Pinpoint the cell where the given text exists, returning its [x, y] midpoint coordinate. 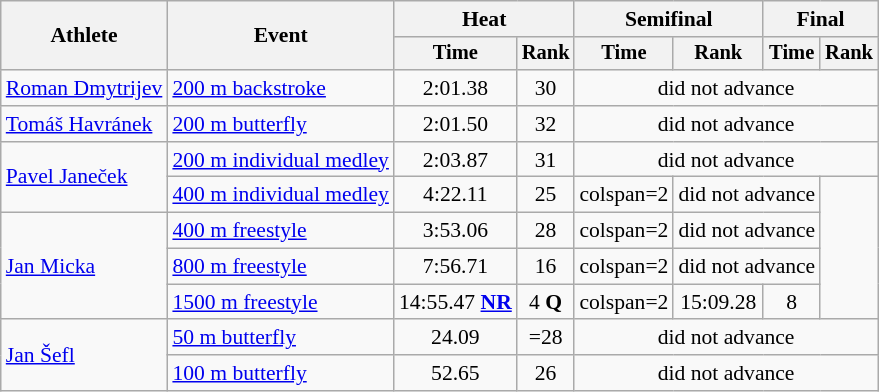
4:22.11 [456, 195]
800 m freestyle [280, 267]
Event [280, 36]
4 Q [546, 302]
Semifinal [668, 19]
Roman Dmytrijev [84, 88]
=28 [546, 338]
100 m butterfly [280, 373]
Final [820, 19]
200 m butterfly [280, 124]
52.65 [456, 373]
Pavel Janeček [84, 178]
2:01.50 [456, 124]
14:55.47 NR [456, 302]
26 [546, 373]
400 m freestyle [280, 231]
1500 m freestyle [280, 302]
24.09 [456, 338]
7:56.71 [456, 267]
8 [792, 302]
2:01.38 [456, 88]
2:03.87 [456, 160]
400 m individual medley [280, 195]
30 [546, 88]
Heat [484, 19]
28 [546, 231]
200 m individual medley [280, 160]
25 [546, 195]
15:09.28 [718, 302]
16 [546, 267]
Tomáš Havránek [84, 124]
Jan Šefl [84, 356]
31 [546, 160]
200 m backstroke [280, 88]
50 m butterfly [280, 338]
32 [546, 124]
3:53.06 [456, 231]
Jan Micka [84, 266]
Athlete [84, 36]
